Find where the given text appears and provide that cell's center as [X, Y] coordinate. 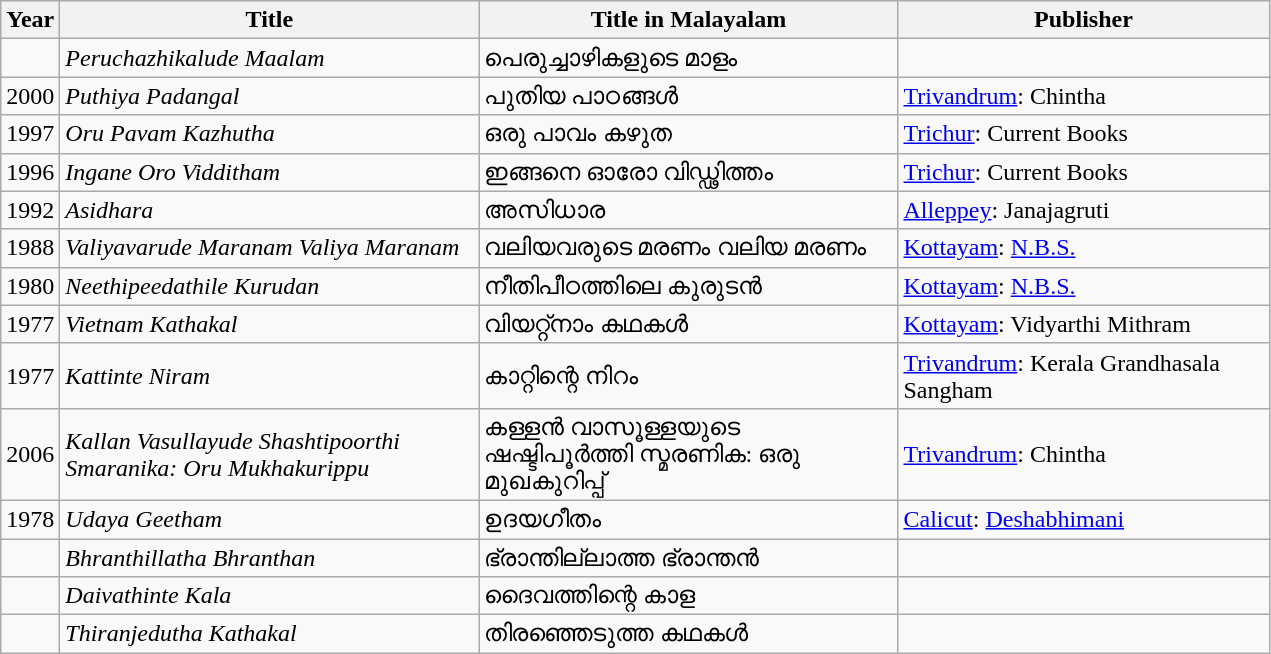
വലിയവരുടെ മരണം വലിയ മരണം [688, 248]
Publisher [1084, 20]
1978 [30, 519]
1997 [30, 134]
പെരുച്ചാഴികളുടെ മാളം [688, 58]
Title in Malayalam [688, 20]
Ingane Oro Vidditham [270, 172]
Valiyavarude Maranam Valiya Maranam [270, 248]
Year [30, 20]
Puthiya Padangal [270, 96]
ഭ്രാന്തില്ലാത്ത ഭ്രാന്തന്‍ [688, 557]
2006 [30, 454]
അസിധാര [688, 210]
വിയറ്റ്നാം കഥകള്‍ [688, 324]
1980 [30, 286]
1996 [30, 172]
Neethipeedathile Kurudan [270, 286]
Kottayam: Vidyarthi Mithram [1084, 324]
1988 [30, 248]
ഒരു പാവം കഴുത [688, 134]
Kallan Vasullayude Shashtipoorthi Smaranika: Oru Mukhakurippu [270, 454]
Kattinte Niram [270, 376]
ഇങ്ങനെ ഓരോ വിഡ്ഢിത്തം [688, 172]
Vietnam Kathakal [270, 324]
Bhranthillatha Bhranthan [270, 557]
ഉദയഗീതം [688, 519]
Title [270, 20]
Oru Pavam Kazhutha [270, 134]
കള്ളന്‍ വാസൂള്ളയുടെ ഷഷ്ടിപൂര്‍ത്തി സ്മരണിക: ഒരു മുഖകുറിപ്പ് [688, 454]
Peruchazhikalude Maalam [270, 58]
Udaya Geetham [270, 519]
Asidhara [270, 210]
Alleppey: Janajagruti [1084, 210]
1992 [30, 210]
Calicut: Deshabhimani [1084, 519]
കാറ്റിന്റെ നിറം [688, 376]
പുതിയ പാഠങ്ങള്‍ [688, 96]
നീതിപീഠത്തിലെ കുരുടന്‍ [688, 286]
തിരഞ്ഞെടുത്ത കഥകള്‍ [688, 634]
Daivathinte Kala [270, 596]
ദൈവത്തിന്റെ കാള [688, 596]
2000 [30, 96]
Thiranjedutha Kathakal [270, 634]
Trivandrum: Kerala Grandhasala Sangham [1084, 376]
